Find where the given text appears and provide that cell's center as [x, y] coordinate. 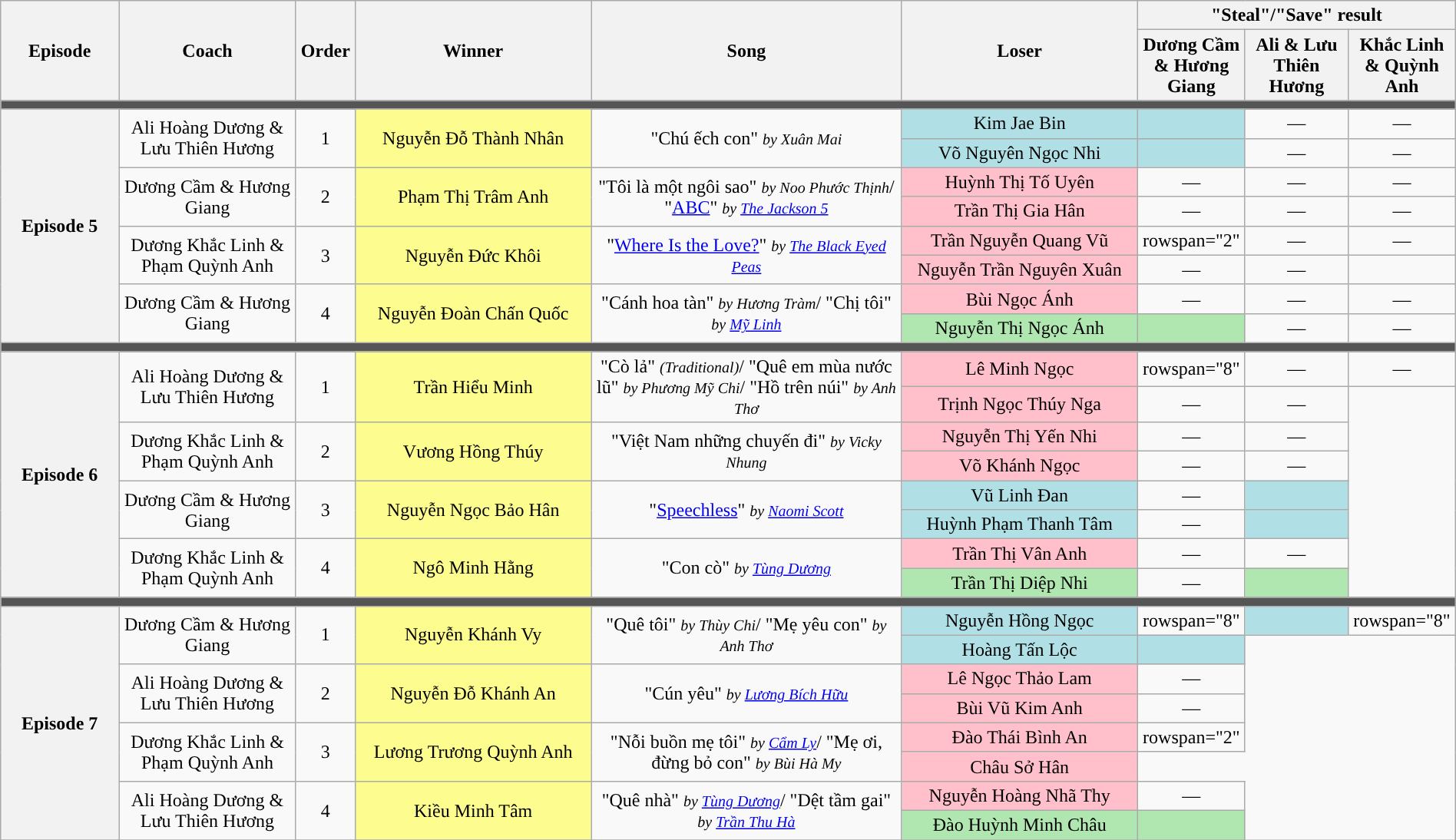
Kim Jae Bin [1020, 124]
"Việt Nam những chuyến đi" by Vicky Nhung [746, 451]
"Cún yêu" by Lương Bích Hữu [746, 693]
Trần Nguyễn Quang Vũ [1020, 240]
Vương Hồng Thúy [473, 451]
Episode [60, 51]
Hoàng Tấn Lộc [1020, 650]
Trần Thị Gia Hân [1020, 211]
Trần Hiểu Minh [473, 387]
"Quê nhà" by Tùng Dương/ "Dệt tầm gai" by Trần Thu Hà [746, 810]
Trịnh Ngọc Thúy Nga [1020, 405]
Đào Huỳnh Minh Châu [1020, 825]
Song [746, 51]
"Cánh hoa tàn" by Hương Tràm/ "Chị tôi" by Mỹ Linh [746, 313]
"Steal"/"Save" result [1297, 15]
Vũ Linh Đan [1020, 495]
"Con cò" by Tùng Dương [746, 568]
Châu Sở Hân [1020, 766]
Võ Nguyên Ngọc Nhi [1020, 153]
Nguyễn Hoàng Nhã Thy [1020, 795]
Episode 5 [60, 226]
"Chú ếch con" by Xuân Mai [746, 138]
Huỳnh Phạm Thanh Tâm [1020, 524]
Episode 7 [60, 723]
Lê Minh Ngọc [1020, 369]
"Speechless" by Naomi Scott [746, 510]
Nguyễn Đức Khôi [473, 255]
Nguyễn Khánh Vy [473, 635]
"Nỗi buồn mẹ tôi" by Cẩm Ly/ "Mẹ ơi, đừng bỏ con" by Bùi Hà My [746, 752]
Phạm Thị Trâm Anh [473, 197]
Nguyễn Thị Yến Nhi [1020, 437]
Nguyễn Hồng Ngọc [1020, 620]
"Cò lả" (Traditional)/ "Quê em mùa nước lũ" by Phương Mỹ Chi/ "Hồ trên núi" by Anh Thơ [746, 387]
Nguyễn Thị Ngọc Ánh [1020, 328]
Nguyễn Trần Nguyên Xuân [1020, 270]
Bùi Vũ Kim Anh [1020, 708]
"Tôi là một ngôi sao" by Noo Phước Thịnh/ "ABC" by The Jackson 5 [746, 197]
Nguyễn Đỗ Thành Nhân [473, 138]
Lê Ngọc Thảo Lam [1020, 679]
Order [326, 51]
Nguyễn Đoàn Chấn Quốc [473, 313]
Bùi Ngọc Ánh [1020, 299]
Khắc Linh & Quỳnh Anh [1402, 65]
Episode 6 [60, 475]
Trần Thị Vân Anh [1020, 554]
Lương Trương Quỳnh Anh [473, 752]
Kiều Minh Tâm [473, 810]
Ngô Minh Hằng [473, 568]
"Quê tôi" by Thùy Chi/ "Mẹ yêu con" by Anh Thơ [746, 635]
Huỳnh Thị Tố Uyên [1020, 182]
Loser [1020, 51]
Nguyễn Ngọc Bảo Hân [473, 510]
Nguyễn Đỗ Khánh An [473, 693]
Võ Khánh Ngọc [1020, 466]
Đào Thái Bình An [1020, 737]
"Where Is the Love?" by The Black Eyed Peas [746, 255]
Trần Thị Diệp Nhi [1020, 583]
Winner [473, 51]
Ali & Lưu Thiên Hương [1296, 65]
Coach [207, 51]
